Capture the cell that displays the provided text and extract its (X, Y) central coordinate. 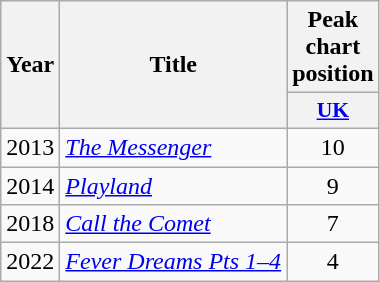
Peak chart position (333, 47)
Year (30, 65)
10 (333, 147)
2022 (30, 262)
2014 (30, 185)
The Messenger (174, 147)
9 (333, 185)
Call the Comet (174, 224)
Title (174, 65)
2013 (30, 147)
4 (333, 262)
2018 (30, 224)
UK (333, 111)
Playland (174, 185)
Fever Dreams Pts 1–4 (174, 262)
7 (333, 224)
